Output the [x, y] coordinate of the center of the cell containing the given text.  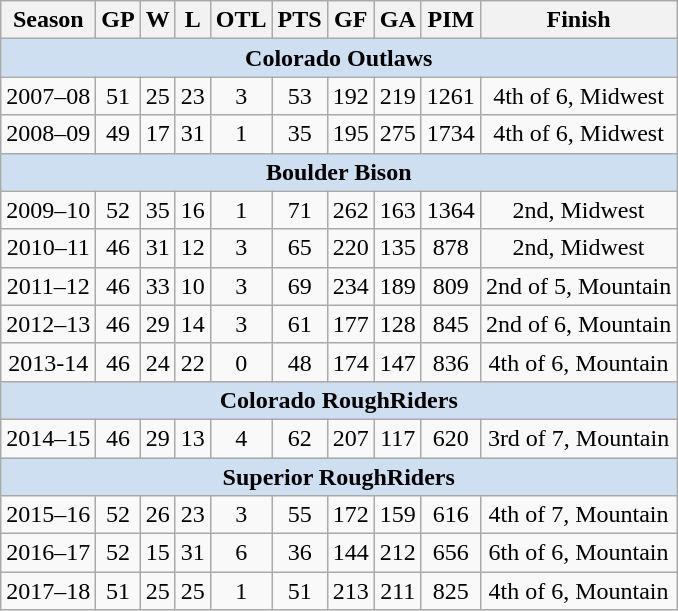
1261 [450, 96]
55 [300, 515]
33 [158, 286]
61 [300, 324]
616 [450, 515]
878 [450, 248]
2015–16 [48, 515]
W [158, 20]
275 [398, 134]
6th of 6, Mountain [578, 553]
4th of 7, Mountain [578, 515]
Season [48, 20]
GA [398, 20]
836 [450, 362]
2016–17 [48, 553]
3rd of 7, Mountain [578, 438]
144 [350, 553]
GP [118, 20]
2nd of 6, Mountain [578, 324]
135 [398, 248]
Superior RoughRiders [339, 477]
36 [300, 553]
2010–11 [48, 248]
2014–15 [48, 438]
1364 [450, 210]
656 [450, 553]
22 [192, 362]
128 [398, 324]
234 [350, 286]
PTS [300, 20]
620 [450, 438]
2nd of 5, Mountain [578, 286]
65 [300, 248]
262 [350, 210]
16 [192, 210]
Finish [578, 20]
212 [398, 553]
174 [350, 362]
GF [350, 20]
15 [158, 553]
219 [398, 96]
48 [300, 362]
12 [192, 248]
163 [398, 210]
Colorado RoughRiders [339, 400]
26 [158, 515]
6 [241, 553]
2012–13 [48, 324]
177 [350, 324]
71 [300, 210]
0 [241, 362]
69 [300, 286]
825 [450, 591]
L [192, 20]
189 [398, 286]
192 [350, 96]
147 [398, 362]
195 [350, 134]
62 [300, 438]
24 [158, 362]
220 [350, 248]
172 [350, 515]
53 [300, 96]
213 [350, 591]
14 [192, 324]
4 [241, 438]
2011–12 [48, 286]
845 [450, 324]
Colorado Outlaws [339, 58]
211 [398, 591]
Boulder Bison [339, 172]
17 [158, 134]
207 [350, 438]
117 [398, 438]
49 [118, 134]
2008–09 [48, 134]
159 [398, 515]
2013-14 [48, 362]
13 [192, 438]
2007–08 [48, 96]
2017–18 [48, 591]
2009–10 [48, 210]
809 [450, 286]
OTL [241, 20]
PIM [450, 20]
1734 [450, 134]
10 [192, 286]
